Find where the given text appears and provide that cell's center as [X, Y] coordinate. 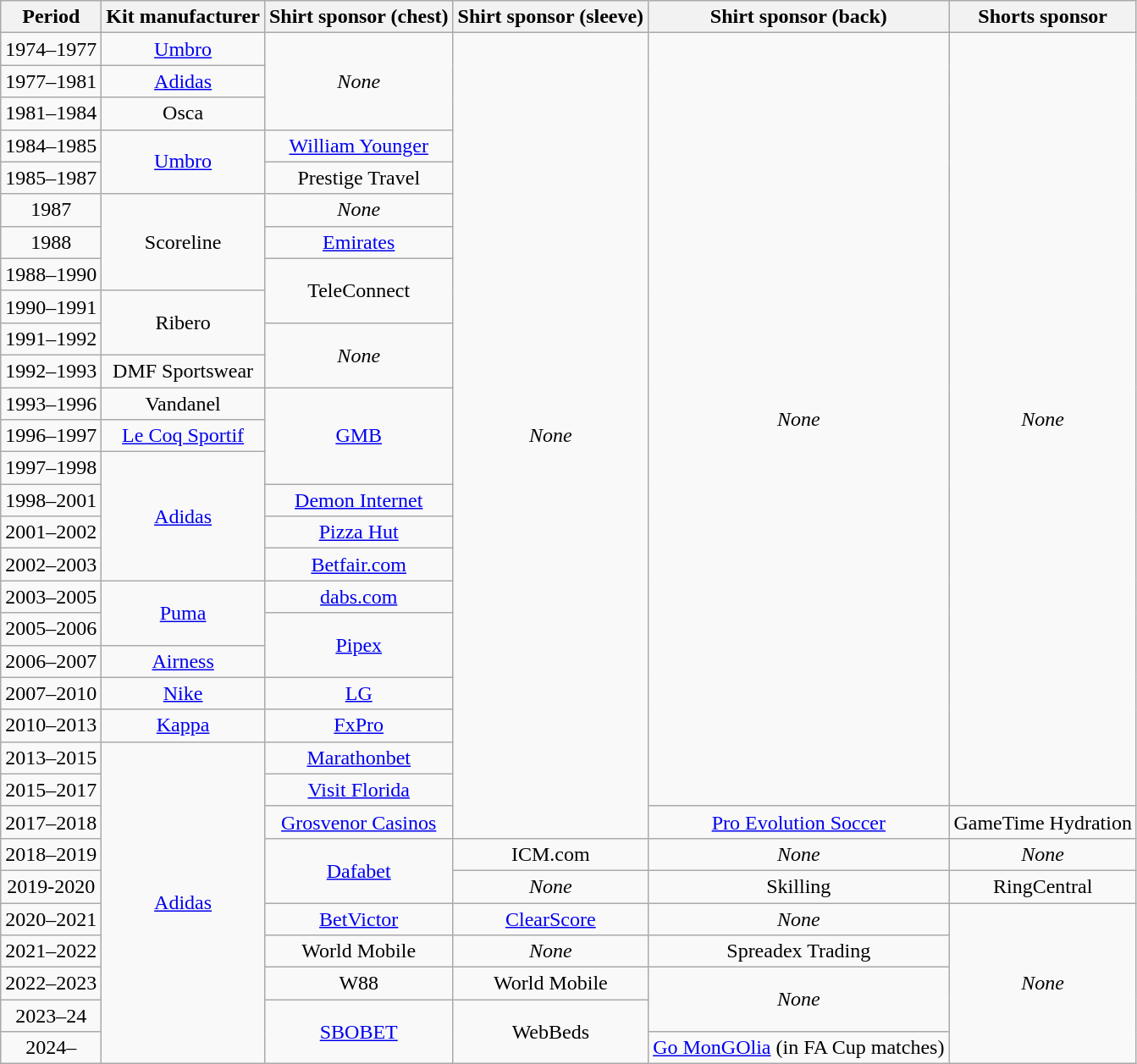
Betfair.com [359, 565]
ClearScore [550, 918]
GameTime Hydration [1043, 822]
Skilling [799, 886]
Le Coq Sportif [183, 436]
RingCentral [1043, 886]
2023–24 [51, 1016]
dabs.com [359, 597]
Shirt sponsor (chest) [359, 17]
GMB [359, 436]
1974–1977 [51, 49]
2015–2017 [51, 790]
BetVictor [359, 918]
2001–2002 [51, 532]
Dafabet [359, 870]
TeleConnect [359, 290]
Shorts sponsor [1043, 17]
2007–2010 [51, 693]
Scoreline [183, 242]
Marathonbet [359, 758]
2005–2006 [51, 629]
Period [51, 17]
1992–1993 [51, 371]
ICM.com [550, 854]
2022–2023 [51, 984]
Osca [183, 113]
Puma [183, 613]
2019-2020 [51, 886]
Visit Florida [359, 790]
Pizza Hut [359, 532]
Nike [183, 693]
W88 [359, 984]
Ribero [183, 323]
1993–1996 [51, 404]
2013–2015 [51, 758]
2006–2007 [51, 661]
Airness [183, 661]
William Younger [359, 146]
2021–2022 [51, 951]
2018–2019 [51, 854]
1996–1997 [51, 436]
2017–2018 [51, 822]
Emirates [359, 242]
Go MonGOlia (in FA Cup matches) [799, 1048]
Kit manufacturer [183, 17]
Prestige Travel [359, 178]
2020–2021 [51, 918]
Demon Internet [359, 500]
2024– [51, 1048]
Grosvenor Casinos [359, 822]
2002–2003 [51, 565]
DMF Sportswear [183, 371]
WebBeds [550, 1032]
1984–1985 [51, 146]
1998–2001 [51, 500]
Vandanel [183, 404]
2010–2013 [51, 725]
1988–1990 [51, 274]
1981–1984 [51, 113]
1977–1981 [51, 81]
1985–1987 [51, 178]
Pro Evolution Soccer [799, 822]
SBOBET [359, 1032]
Shirt sponsor (sleeve) [550, 17]
1987 [51, 210]
1990–1991 [51, 306]
FxPro [359, 725]
2003–2005 [51, 597]
Pipex [359, 645]
Kappa [183, 725]
1988 [51, 242]
Spreadex Trading [799, 951]
Shirt sponsor (back) [799, 17]
1997–1998 [51, 468]
1991–1992 [51, 339]
LG [359, 693]
